Return [X, Y] of the center of cell containing provided text 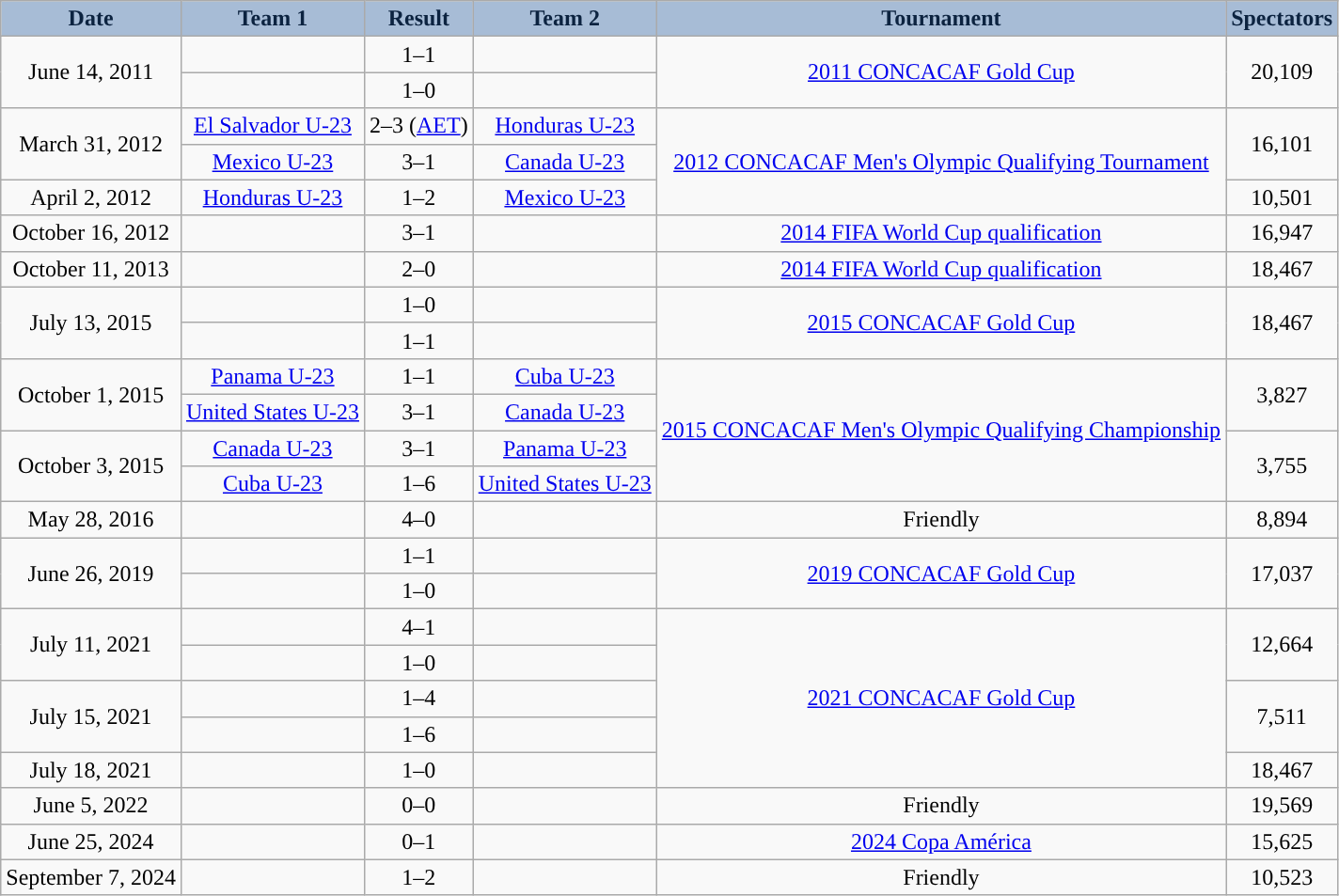
7,511 [1283, 716]
October 1, 2015 [91, 394]
8,894 [1283, 520]
16,101 [1283, 144]
4–0 [418, 520]
2011 CONCACAF Gold Cup [940, 72]
15,625 [1283, 841]
Result [418, 19]
July 13, 2015 [91, 322]
0–0 [418, 806]
4–1 [418, 627]
Team 1 [273, 19]
2–0 [418, 269]
October 16, 2012 [91, 233]
2015 CONCACAF Gold Cup [940, 322]
Team 2 [564, 19]
Date [91, 19]
June 25, 2024 [91, 841]
Spectators [1283, 19]
3,755 [1283, 466]
April 2, 2012 [91, 197]
2–3 (AET) [418, 126]
July 15, 2021 [91, 716]
2021 CONCACAF Gold Cup [940, 699]
12,664 [1283, 645]
19,569 [1283, 806]
June 14, 2011 [91, 72]
20,109 [1283, 72]
2024 Copa América [940, 841]
El Salvador U-23 [273, 126]
16,947 [1283, 233]
September 7, 2024 [91, 877]
June 5, 2022 [91, 806]
3,827 [1283, 394]
2019 CONCACAF Gold Cup [940, 574]
Tournament [940, 19]
July 18, 2021 [91, 770]
0–1 [418, 841]
10,523 [1283, 877]
June 26, 2019 [91, 574]
October 3, 2015 [91, 466]
May 28, 2016 [91, 520]
July 11, 2021 [91, 645]
2015 CONCACAF Men's Olympic Qualifying Championship [940, 430]
1–4 [418, 699]
March 31, 2012 [91, 144]
2012 CONCACAF Men's Olympic Qualifying Tournament [940, 162]
10,501 [1283, 197]
17,037 [1283, 574]
October 11, 2013 [91, 269]
